Return (x, y) of the center of cell containing provided text 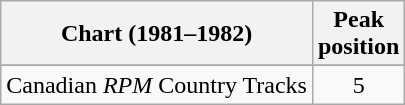
Peakposition (358, 34)
5 (358, 85)
Chart (1981–1982) (157, 34)
Canadian RPM Country Tracks (157, 85)
